Capture the cell that displays the provided text and extract its (X, Y) central coordinate. 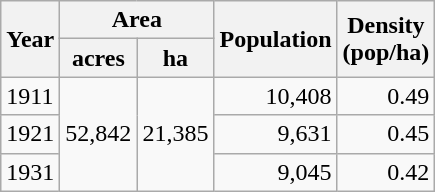
Density(pop/ha) (386, 39)
Population (276, 39)
10,408 (276, 96)
0.42 (386, 172)
Area (137, 20)
21,385 (176, 134)
1931 (30, 172)
0.45 (386, 134)
0.49 (386, 96)
1911 (30, 96)
ha (176, 58)
9,045 (276, 172)
1921 (30, 134)
52,842 (98, 134)
acres (98, 58)
9,631 (276, 134)
Year (30, 39)
